Extract the [X, Y] coordinate from the center of the cell holding the provided text.  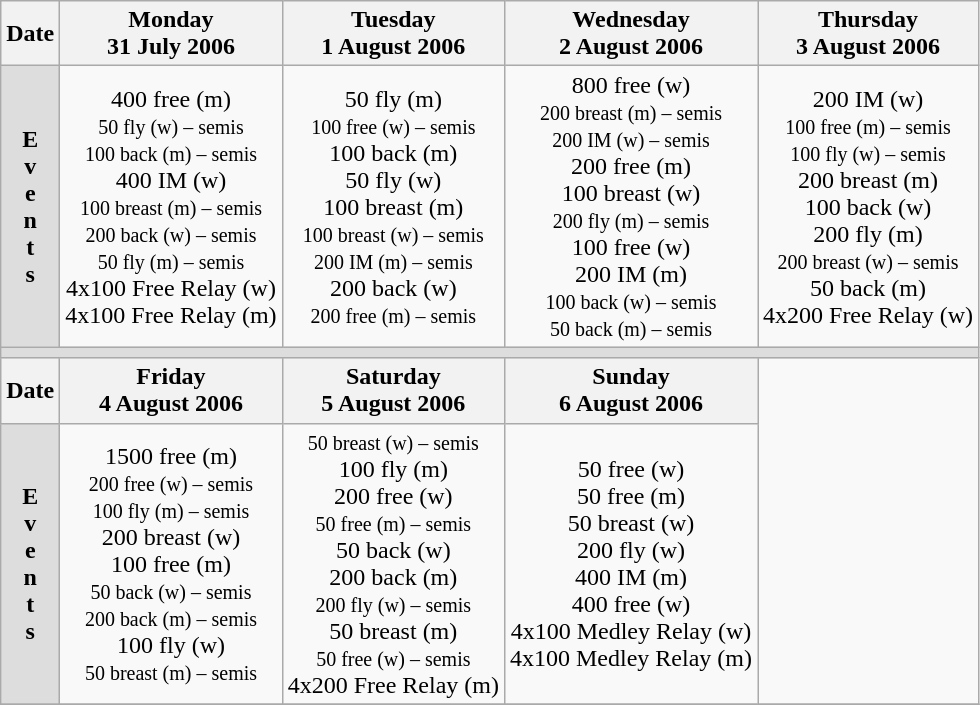
200 IM (w) 100 free (m) – semis 100 fly (w) – semis 200 breast (m) 100 back (w) 200 fly (m) 200 breast (w) – semis 50 back (m) 4x200 Free Relay (w) [868, 206]
Thursday 3 August 2006 [868, 34]
50 free (w) 50 free (m) 50 breast (w) 200 fly (w) 400 IM (m) 400 free (w) 4x100 Medley Relay (w) 4x100 Medley Relay (m) [630, 564]
Tuesday 1 August 2006 [393, 34]
Saturday 5 August 2006 [393, 390]
Sunday 6 August 2006 [630, 390]
50 fly (m) 100 free (w) – semis 100 back (m) 50 fly (w) 100 breast (m) 100 breast (w) – semis 200 IM (m) – semis 200 back (w) 200 free (m) – semis [393, 206]
Wednesday 2 August 2006 [630, 34]
Friday 4 August 2006 [171, 390]
Monday 31 July 2006 [171, 34]
